Pinpoint the cell where the given text exists, returning its (x, y) midpoint coordinate. 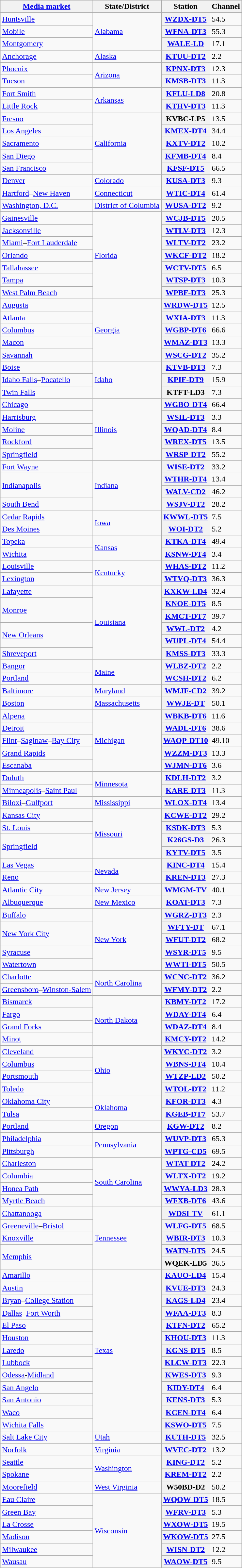
New York (127, 939)
Fresno (46, 118)
South Bend (46, 504)
40.1 (226, 890)
Cleveland (46, 1052)
KWES-DT3 (186, 1375)
WUSA-DT2 (186, 206)
Detroit (46, 728)
KSNW-DT4 (186, 554)
WOI-DT2 (186, 529)
50.1 (226, 703)
Monroe (46, 610)
Toledo (46, 1089)
Charleston (46, 1164)
WAQP-DT10 (186, 740)
10.4 (226, 1064)
2.3 (226, 915)
Des Moines (46, 529)
28.2 (226, 504)
KFOR-DT3 (186, 1101)
Louisville (46, 566)
Oregon (127, 1126)
8.3 (226, 1313)
New York City (46, 933)
Arkansas (127, 100)
Denver (46, 181)
North Dakota (127, 1020)
Milwaukee (46, 1549)
Lubbock (46, 1363)
Moorefield (46, 1487)
Portsmouth (46, 1076)
KHOU-DT3 (186, 1338)
La Crosse (46, 1524)
33.3 (226, 653)
KMCT-DT7 (186, 616)
WFAA-DT3 (186, 1313)
53.7 (226, 1114)
Michigan (127, 740)
KUTH-DT5 (186, 1437)
KSWO-DT5 (186, 1425)
Boise (46, 367)
Arizona (127, 75)
28.3 (226, 1189)
27.5 (226, 1537)
WBNS-DT4 (186, 1064)
Jacksonville (46, 230)
Shreveport (46, 653)
Orlando (46, 255)
36.3 (226, 579)
WGRZ-DT3 (186, 915)
25.3 (226, 293)
Oklahoma (127, 1107)
Wausau (46, 1562)
WFRV-DT3 (186, 1512)
WLTV-DT2 (186, 243)
WDAY-DT4 (186, 1014)
St. Louis (46, 828)
Greeneville–Bristol (46, 1226)
KING-DT2 (186, 1462)
Idaho Falls–Pocatello (46, 380)
4.3 (226, 1101)
Colorado (127, 181)
KMSS-DT3 (186, 653)
Gainesville (46, 218)
Tulsa (46, 1114)
35.2 (226, 355)
KFMB-DT4 (186, 156)
Waco (46, 1412)
WWYA-LD3 (186, 1189)
KGW-DT2 (186, 1126)
38.6 (226, 728)
Boston (46, 703)
KCEN-DT4 (186, 1412)
Florida (127, 255)
50.5 (226, 965)
WKCF-DT2 (186, 255)
Reno (46, 877)
WKYC-DT2 (186, 1052)
Texas (127, 1350)
WCNC-DT2 (186, 977)
Channel (226, 7)
32.4 (226, 591)
9.2 (226, 206)
Spokane (46, 1475)
Honea Path (46, 1189)
WDSI-TV (186, 1213)
8.2 (226, 1126)
WSJV-DT2 (186, 504)
KINC-DT4 (186, 865)
Media market (46, 7)
WGBO-DT4 (186, 405)
KTKA-DT4 (186, 541)
39.7 (226, 616)
Atlantic City (46, 890)
Utah (127, 1437)
KAUO-LD4 (186, 1275)
Albuquerque (46, 902)
WLBZ-DT2 (186, 666)
49.4 (226, 541)
KMSB-DT3 (186, 81)
Augusta (46, 305)
KVUE-DT3 (186, 1288)
WMAZ-DT3 (186, 342)
WSIL-DT3 (186, 417)
Biloxi–Gulfport (46, 803)
W50BD-D2 (186, 1487)
WWL-DT2 (186, 629)
KTVB-DT3 (186, 367)
Escanaba (46, 766)
11.6 (226, 716)
KPIF-DT9 (186, 380)
KFLU-LD8 (186, 93)
17.2 (226, 1002)
KARE-DT3 (186, 790)
36.2 (226, 977)
Green Bay (46, 1512)
WWTI-DT5 (186, 965)
Illinois (127, 430)
Washington (127, 1468)
Chicago (46, 405)
Mobile (46, 31)
Nevada (127, 871)
WPBF-DT3 (186, 293)
KREM-DT2 (186, 1475)
KMEX-DT4 (186, 131)
KXTV-DT2 (186, 143)
Bangor (46, 666)
WKOW-DT5 (186, 1537)
36.5 (226, 1263)
WXOW-DT5 (186, 1524)
K26GS-D3 (186, 840)
Minot (46, 1039)
KNOE-DT5 (186, 604)
South Carolina (127, 1182)
WREX-DT5 (186, 442)
22.3 (226, 1363)
65.2 (226, 1325)
WBKB-DT6 (186, 716)
WTZP-LD2 (186, 1076)
34.4 (226, 131)
19.2 (226, 1176)
Bismarck (46, 1002)
66.5 (226, 168)
Huntsville (46, 19)
Flint–Saginaw–Bay City (46, 740)
Moline (46, 430)
KDLH-DT2 (186, 778)
KBMY-DT2 (186, 1002)
46.2 (226, 492)
6.2 (226, 678)
WQAD-DT4 (186, 430)
Atlanta (46, 317)
WALE-LD (186, 44)
68.2 (226, 939)
Laredo (46, 1350)
55.2 (226, 454)
3.3 (226, 417)
Knoxville (46, 1238)
WGBP-DT6 (186, 330)
Fargo (46, 1014)
Kansas (127, 548)
10.2 (226, 143)
Memphis (46, 1257)
Dallas–Fort Worth (46, 1313)
32.5 (226, 1437)
San Antonio (46, 1400)
Tallahassee (46, 268)
KIDY-DT4 (186, 1388)
WBIR-DT3 (186, 1238)
Baltimore (46, 691)
WALV-CD2 (186, 492)
Buffalo (46, 915)
KOAT-DT3 (186, 902)
New Jersey (127, 890)
43.6 (226, 1201)
WFUT-DT2 (186, 939)
24.5 (226, 1251)
Syracuse (46, 952)
29.2 (226, 815)
26.3 (226, 840)
Kentucky (127, 573)
Washington, D.C. (46, 206)
20.8 (226, 93)
Columbia (46, 1176)
Station (186, 7)
Tucson (46, 81)
68.5 (226, 1226)
Norfolk (46, 1450)
Eau Claire (46, 1499)
WWJE-DT (186, 703)
19.5 (226, 1524)
23.2 (226, 243)
Seattle (46, 1462)
WCJB-DT5 (186, 218)
Harrisburg (46, 417)
Sacramento (46, 143)
Massachusetts (127, 703)
Lafayette (46, 591)
New Orleans (46, 635)
WMJF-CD2 (186, 691)
El Paso (46, 1325)
WISN-DT2 (186, 1549)
Fort Smith (46, 93)
Phoenix (46, 69)
Odessa-Midland (46, 1375)
Watertown (46, 965)
WATN-DT5 (186, 1251)
Los Angeles (46, 131)
KUSA-DT3 (186, 181)
Idaho (127, 380)
WSCG-DT2 (186, 355)
Indiana (127, 485)
49.10 (226, 740)
Alabama (127, 31)
WCSH-DT2 (186, 678)
WRDW-DT5 (186, 305)
Fort Wayne (46, 467)
Indianapolis (46, 485)
Wisconsin (127, 1530)
Cedar Rapids (46, 516)
Hartford–New Haven (46, 193)
Topeka (46, 541)
66.4 (226, 405)
KYTV-DT5 (186, 852)
San Francisco (46, 168)
WPTG-CD5 (186, 1151)
WTSP-DT3 (186, 280)
Connecticut (127, 193)
WQEK-LD5 (186, 1263)
WADL-DT6 (186, 728)
WTHR-DT4 (186, 479)
KTUU-DT2 (186, 56)
54.5 (226, 19)
KMCY-DT2 (186, 1039)
3.6 (226, 766)
Lexington (46, 579)
KPNX-DT3 (186, 69)
WTAT-DT2 (186, 1164)
State/District (127, 7)
15.9 (226, 380)
WJMN-DT6 (186, 766)
KTFN-DT2 (186, 1325)
Alpena (46, 716)
24.2 (226, 1164)
66.6 (226, 330)
33.2 (226, 467)
WTVQ-DT3 (186, 579)
KCWE-DT2 (186, 815)
WZDX-DT5 (186, 19)
Philadelphia (46, 1138)
Salt Lake City (46, 1437)
WLFG-DT5 (186, 1226)
WMGM-TV (186, 890)
San Diego (46, 156)
Iowa (127, 523)
KTFT-LD3 (186, 392)
Austin (46, 1288)
WISE-DT2 (186, 467)
Madison (46, 1537)
North Carolina (127, 983)
Pennsylvania (127, 1145)
KGNS-DT5 (186, 1350)
39.2 (226, 691)
6.5 (226, 268)
Louisiana (127, 622)
Oklahoma City (46, 1101)
Maryland (127, 691)
WDAZ-DT4 (186, 1027)
27.3 (226, 877)
Montgomery (46, 44)
KVBC-LP5 (186, 118)
WUPL-DT4 (186, 641)
WFNA-DT3 (186, 31)
KXKW-LD4 (186, 591)
KWWL-DT5 (186, 516)
WUVP-DT3 (186, 1138)
4.2 (226, 629)
Minnesota (127, 784)
WLOX-DT4 (186, 803)
Bryan–College Station (46, 1300)
13.2 (226, 1450)
Wichita (46, 554)
20.5 (226, 218)
KTHV-DT3 (186, 106)
Miami–Fort Lauderdale (46, 243)
Virginia (127, 1450)
Kansas City (46, 815)
Pittsburgh (46, 1151)
3.5 (226, 852)
Grand Rapids (46, 753)
Las Vegas (46, 865)
23.4 (226, 1300)
WFMY-DT2 (186, 989)
Myrtle Beach (46, 1201)
55.3 (226, 31)
Maine (127, 672)
New Mexico (127, 902)
61.4 (226, 193)
24.3 (226, 1288)
KAGS-LD4 (186, 1300)
WVEC-DT2 (186, 1450)
65.3 (226, 1138)
WHAS-DT2 (186, 566)
Chattanooga (46, 1213)
17.1 (226, 44)
District of Columbia (127, 206)
San Angelo (46, 1388)
Little Rock (46, 106)
Mississippi (127, 803)
Duluth (46, 778)
Twin Falls (46, 392)
Grand Forks (46, 1027)
18.2 (226, 255)
Georgia (127, 330)
61.1 (226, 1213)
KLCW-DT3 (186, 1363)
12.2 (226, 1549)
KSDK-DT3 (186, 828)
Rockford (46, 442)
Tennessee (127, 1238)
69.5 (226, 1151)
WAOW-DT5 (186, 1562)
WQOW-DT5 (186, 1499)
12.5 (226, 305)
WXIA-DT3 (186, 317)
KGEB-DT7 (186, 1114)
3.4 (226, 554)
WTIC-DT4 (186, 193)
Charlotte (46, 977)
WFTY-DT (186, 927)
Macon (46, 342)
Wichita Falls (46, 1425)
WFXB-DT6 (186, 1201)
Minneapolis–Saint Paul (46, 790)
WRSP-DT2 (186, 454)
WTLV-DT3 (186, 230)
Amarillo (46, 1275)
Greensboro–Winston-Salem (46, 989)
KFSF-DT5 (186, 168)
14.2 (226, 1039)
KENS-DT3 (186, 1400)
West Palm Beach (46, 293)
WZZM-DT3 (186, 753)
18.5 (226, 1499)
54.4 (226, 641)
Savannah (46, 355)
Ohio (127, 1070)
West Virginia (127, 1487)
Anchorage (46, 56)
WSYR-DT5 (186, 952)
Alaska (127, 56)
Houston (46, 1338)
Tampa (46, 280)
KREN-DT3 (186, 877)
67.1 (226, 927)
WCTV-DT5 (186, 268)
Missouri (127, 834)
California (127, 143)
WTOL-DT2 (186, 1089)
WLTX-DT2 (186, 1176)
